Extract the [X, Y] coordinate from the center of the cell holding the provided text.  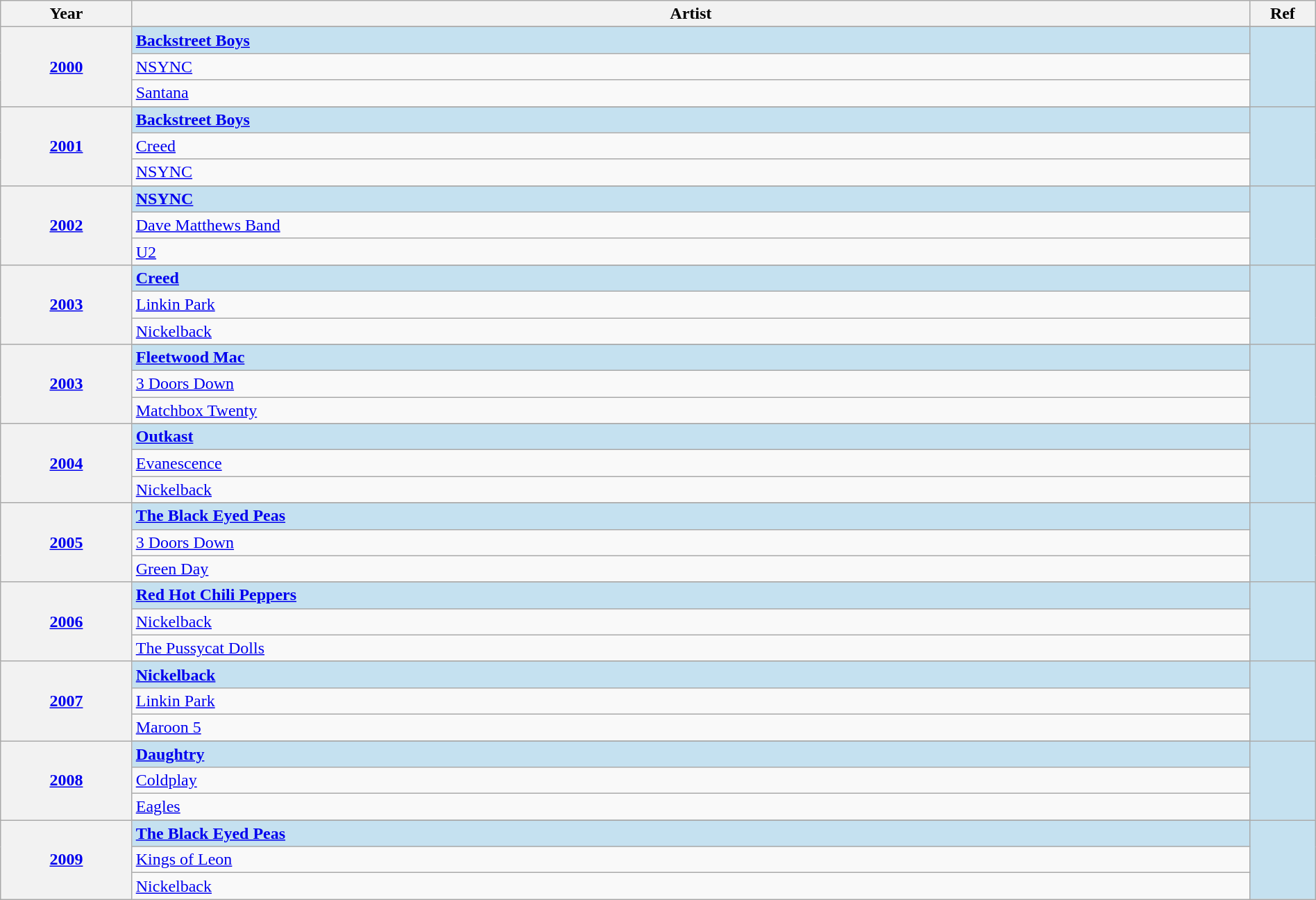
Eagles [691, 807]
2005 [67, 542]
Fleetwood Mac [691, 358]
Outkast [691, 437]
2007 [67, 701]
Kings of Leon [691, 860]
2001 [67, 146]
Dave Matthews Band [691, 225]
2009 [67, 860]
2000 [67, 67]
Matchbox Twenty [691, 410]
Maroon 5 [691, 727]
2008 [67, 780]
Red Hot Chili Peppers [691, 595]
2006 [67, 622]
2002 [67, 225]
Evanescence [691, 463]
Year [67, 14]
Daughtry [691, 753]
Coldplay [691, 781]
Ref [1283, 14]
The Pussycat Dolls [691, 648]
U2 [691, 251]
Green Day [691, 569]
Artist [691, 14]
2004 [67, 463]
Santana [691, 93]
